Capture the cell that displays the provided text and extract its (X, Y) central coordinate. 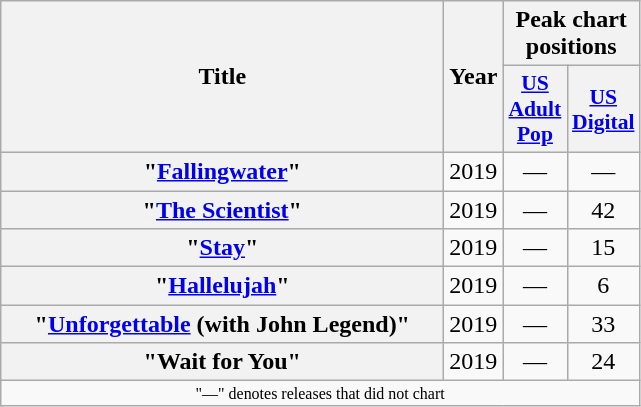
"Fallingwater" (222, 171)
USDigital (603, 110)
"—" denotes releases that did not chart (320, 393)
Title (222, 77)
Peak chart positions (572, 34)
33 (603, 324)
15 (603, 248)
"Wait for You" (222, 362)
42 (603, 209)
6 (603, 286)
"The Scientist" (222, 209)
"Unforgettable (with John Legend)" (222, 324)
Year (474, 77)
"Hallelujah" (222, 286)
US Adult Pop (535, 110)
24 (603, 362)
"Stay" (222, 248)
